Identify which cell holds the provided text, then report its (x, y) central coordinate. 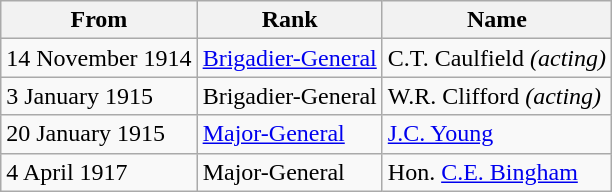
14 November 1914 (99, 58)
Name (496, 20)
3 January 1915 (99, 96)
Hon. C.E. Bingham (496, 172)
Rank (290, 20)
J.C. Young (496, 134)
20 January 1915 (99, 134)
C.T. Caulfield (acting) (496, 58)
4 April 1917 (99, 172)
W.R. Clifford (acting) (496, 96)
From (99, 20)
